Locate the cell with the specified text and output its (x, y) center coordinate. 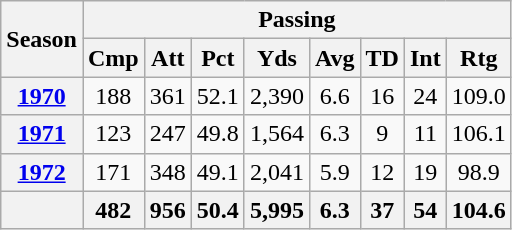
361 (168, 96)
19 (425, 172)
1970 (42, 96)
247 (168, 134)
1972 (42, 172)
Att (168, 58)
49.1 (218, 172)
52.1 (218, 96)
2,041 (276, 172)
11 (425, 134)
5.9 (334, 172)
106.1 (478, 134)
104.6 (478, 210)
Passing (296, 20)
482 (113, 210)
54 (425, 210)
49.8 (218, 134)
171 (113, 172)
TD (382, 58)
9 (382, 134)
2,390 (276, 96)
Season (42, 39)
Rtg (478, 58)
188 (113, 96)
Cmp (113, 58)
1971 (42, 134)
956 (168, 210)
37 (382, 210)
5,995 (276, 210)
24 (425, 96)
1,564 (276, 134)
Int (425, 58)
16 (382, 96)
348 (168, 172)
Pct (218, 58)
98.9 (478, 172)
50.4 (218, 210)
Avg (334, 58)
123 (113, 134)
Yds (276, 58)
6.6 (334, 96)
109.0 (478, 96)
12 (382, 172)
